Capture the cell that displays the provided text and extract its [X, Y] central coordinate. 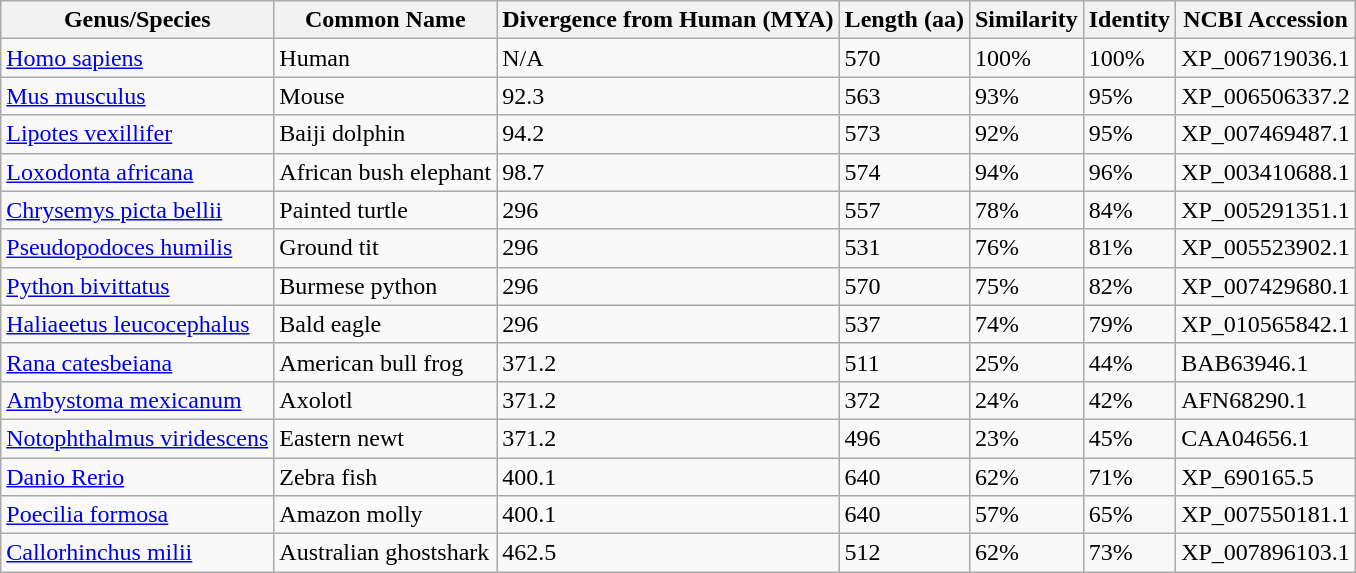
Divergence from Human (MYA) [668, 20]
42% [1129, 400]
African bush elephant [386, 172]
44% [1129, 362]
AFN68290.1 [1266, 400]
XP_006719036.1 [1266, 58]
25% [1026, 362]
Lipotes vexillifer [138, 134]
Similarity [1026, 20]
Callorhinchus milii [138, 553]
Axolotl [386, 400]
Homo sapiens [138, 58]
CAA04656.1 [1266, 438]
Common Name [386, 20]
Identity [1129, 20]
Australian ghostshark [386, 553]
XP_005291351.1 [1266, 210]
Burmese python [386, 286]
574 [904, 172]
557 [904, 210]
NCBI Accession [1266, 20]
496 [904, 438]
XP_005523902.1 [1266, 248]
Notophthalmus viridescens [138, 438]
372 [904, 400]
Ground tit [386, 248]
Baiji dolphin [386, 134]
American bull frog [386, 362]
573 [904, 134]
Genus/Species [138, 20]
XP_007550181.1 [1266, 515]
94% [1026, 172]
81% [1129, 248]
531 [904, 248]
BAB63946.1 [1266, 362]
24% [1026, 400]
96% [1129, 172]
65% [1129, 515]
82% [1129, 286]
XP_690165.5 [1266, 477]
511 [904, 362]
Loxodonta africana [138, 172]
92% [1026, 134]
XP_003410688.1 [1266, 172]
74% [1026, 324]
XP_006506337.2 [1266, 96]
93% [1026, 96]
XP_010565842.1 [1266, 324]
Python bivittatus [138, 286]
84% [1129, 210]
N/A [668, 58]
XP_007429680.1 [1266, 286]
Human [386, 58]
537 [904, 324]
45% [1129, 438]
94.2 [668, 134]
Chrysemys picta bellii [138, 210]
XP_007469487.1 [1266, 134]
Painted turtle [386, 210]
98.7 [668, 172]
76% [1026, 248]
Rana catesbeiana [138, 362]
Mus musculus [138, 96]
Bald eagle [386, 324]
Poecilia formosa [138, 515]
75% [1026, 286]
XP_007896103.1 [1266, 553]
79% [1129, 324]
512 [904, 553]
Length (aa) [904, 20]
71% [1129, 477]
Ambystoma mexicanum [138, 400]
Danio Rerio [138, 477]
Eastern newt [386, 438]
Haliaeetus leucocephalus [138, 324]
73% [1129, 553]
Mouse [386, 96]
Zebra fish [386, 477]
Amazon molly [386, 515]
462.5 [668, 553]
78% [1026, 210]
Pseudopodoces humilis [138, 248]
23% [1026, 438]
563 [904, 96]
57% [1026, 515]
92.3 [668, 96]
